Locate the cell with the specified text and output its (x, y) center coordinate. 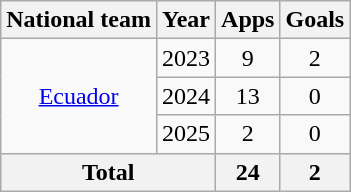
2025 (186, 134)
2023 (186, 58)
13 (248, 96)
Goals (315, 20)
Total (108, 172)
2024 (186, 96)
Ecuador (79, 96)
9 (248, 58)
Apps (248, 20)
National team (79, 20)
24 (248, 172)
Year (186, 20)
